Return (X, Y) of the center of cell containing provided text 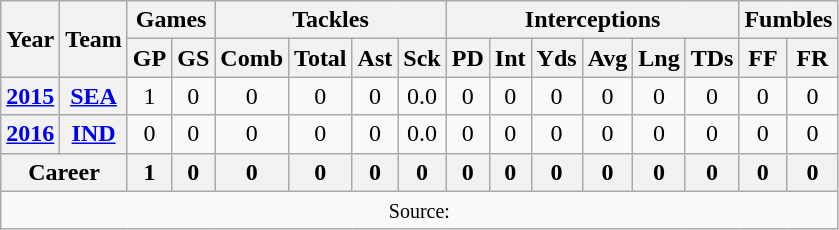
Tackles (330, 20)
Sck (422, 58)
FR (812, 58)
Ast (375, 58)
GP (149, 58)
Lng (659, 58)
PD (468, 58)
Comb (252, 58)
FF (763, 58)
SEA (94, 96)
Career (64, 172)
Yds (556, 58)
Int (510, 58)
2015 (30, 96)
Avg (608, 58)
Source: (420, 210)
Interceptions (592, 20)
Total (321, 58)
GS (194, 58)
Year (30, 39)
Fumbles (788, 20)
Team (94, 39)
IND (94, 134)
Games (170, 20)
TDs (712, 58)
2016 (30, 134)
